Pinpoint the cell where the given text exists, returning its (x, y) midpoint coordinate. 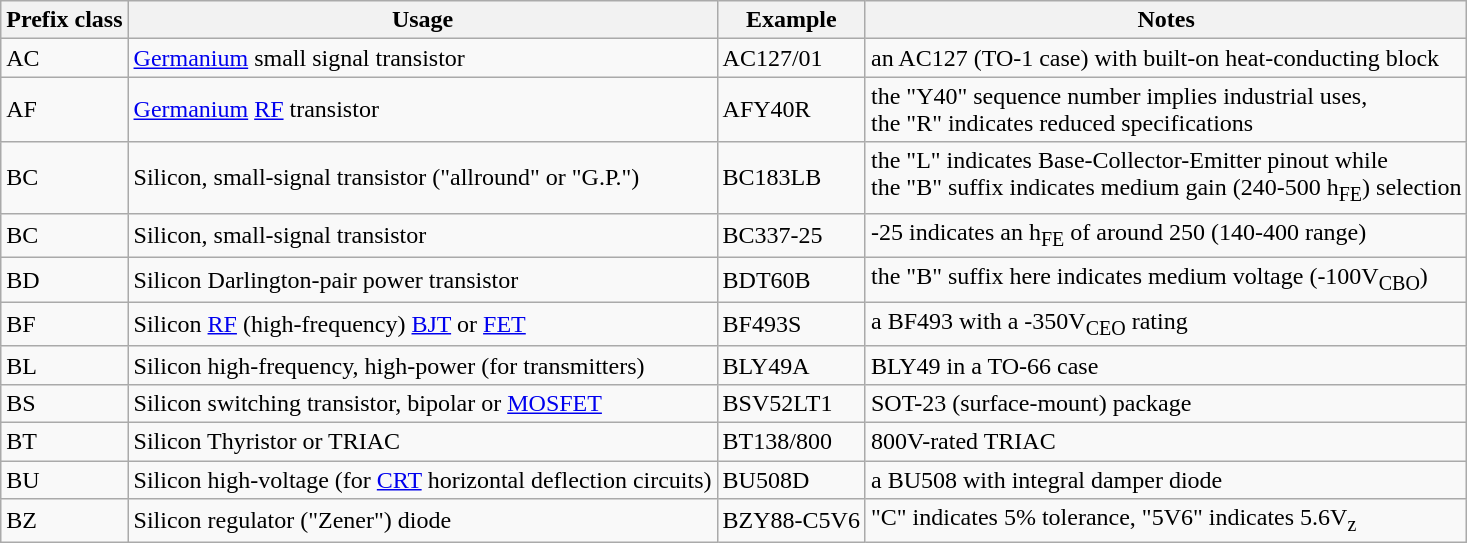
AC (64, 58)
800V-rated TRIAC (1166, 441)
BF (64, 324)
BC183LB (791, 178)
BLY49 in a TO-66 case (1166, 365)
Silicon switching transistor, bipolar or MOSFET (422, 403)
AF (64, 110)
BF493S (791, 324)
Silicon Darlington-pair power transistor (422, 280)
BS (64, 403)
BU508D (791, 479)
BLY49A (791, 365)
Silicon high-voltage (for CRT horizontal deflection circuits) (422, 479)
Example (791, 20)
BZY88-C5V6 (791, 521)
Silicon regulator ("Zener") diode (422, 521)
-25 indicates an hFE of around 250 (140-400 range) (1166, 235)
AFY40R (791, 110)
an AC127 (TO-1 case) with built-on heat-conducting block (1166, 58)
BD (64, 280)
the "B" suffix here indicates medium voltage (-100VCBO) (1166, 280)
BZ (64, 521)
Prefix class (64, 20)
Silicon RF (high-frequency) BJT or FET (422, 324)
SOT-23 (surface-mount) package (1166, 403)
Notes (1166, 20)
BT138/800 (791, 441)
BT (64, 441)
BL (64, 365)
the "Y40" sequence number implies industrial uses, the "R" indicates reduced specifications (1166, 110)
Silicon, small-signal transistor (422, 235)
the "L" indicates Base-Collector-Emitter pinout while the "B" suffix indicates medium gain (240-500 hFE) selection (1166, 178)
a BF493 with a -350VCEO rating (1166, 324)
Silicon, small-signal transistor ("allround" or "G.P.") (422, 178)
Usage (422, 20)
BSV52LT1 (791, 403)
"C" indicates 5% tolerance, "5V6" indicates 5.6Vz (1166, 521)
Silicon Thyristor or TRIAC (422, 441)
Silicon high-frequency, high-power (for transmitters) (422, 365)
BU (64, 479)
a BU508 with integral damper diode (1166, 479)
Germanium small signal transistor (422, 58)
BDT60B (791, 280)
BC337-25 (791, 235)
Germanium RF transistor (422, 110)
AC127/01 (791, 58)
